From the cell containing the given text, extract its center point as [x, y] coordinate. 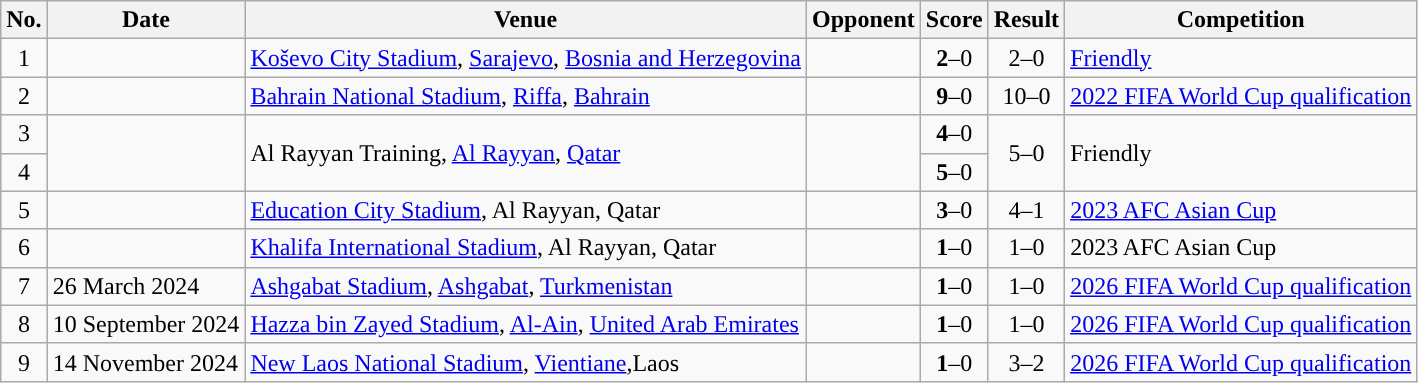
Venue [526, 20]
4–1 [1026, 210]
9 [24, 362]
3–2 [1026, 362]
5 [24, 210]
No. [24, 20]
3 [24, 134]
10 September 2024 [146, 324]
8 [24, 324]
4–0 [954, 134]
26 March 2024 [146, 286]
Koševo City Stadium, Sarajevo, Bosnia and Herzegovina [526, 58]
6 [24, 248]
Result [1026, 20]
4 [24, 172]
10–0 [1026, 96]
Opponent [863, 20]
14 November 2024 [146, 362]
Date [146, 20]
Bahrain National Stadium, Riffa, Bahrain [526, 96]
Education City Stadium, Al Rayyan, Qatar [526, 210]
Hazza bin Zayed Stadium, Al-Ain, United Arab Emirates [526, 324]
Khalifa International Stadium, Al Rayyan, Qatar [526, 248]
Score [954, 20]
9–0 [954, 96]
New Laos National Stadium, Vientiane,Laos [526, 362]
Competition [1241, 20]
3–0 [954, 210]
Ashgabat Stadium, Ashgabat, Turkmenistan [526, 286]
2022 FIFA World Cup qualification [1241, 96]
7 [24, 286]
2 [24, 96]
Al Rayyan Training, Al Rayyan, Qatar [526, 153]
1 [24, 58]
